Search for the cell housing the specified text and yield its [x, y] center coordinate. 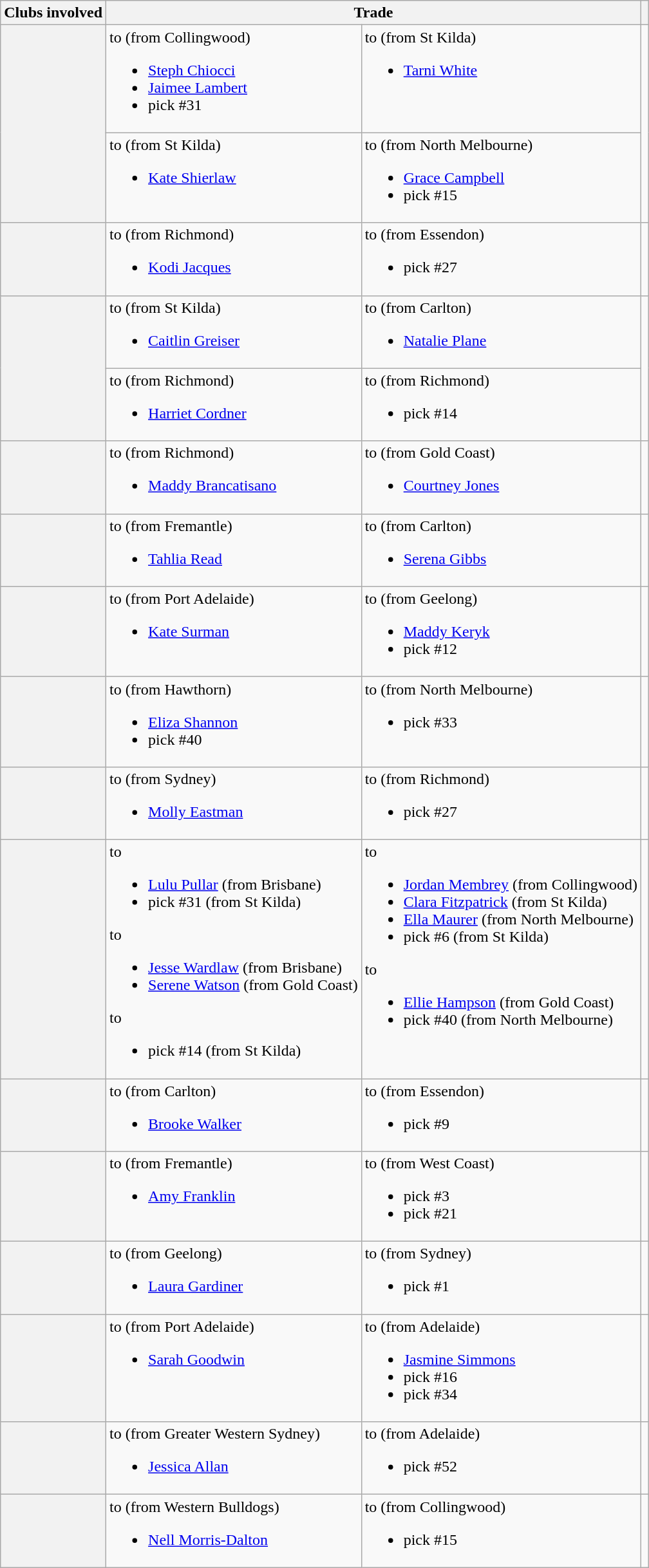
to (from Geelong)Laura Gardiner [234, 1278]
to (from St Kilda)Tarni White [501, 79]
to (from Port Adelaide)Kate Surman [234, 631]
to (from Adelaide)pick #52 [501, 1459]
to (from Essendon)pick #9 [501, 1115]
to (from North Melbourne)Grace Campbellpick #15 [501, 178]
to (from St Kilda)Kate Shierlaw [234, 178]
to (from Greater Western Sydney)Jessica Allan [234, 1459]
to (from Geelong)Maddy Kerykpick #12 [501, 631]
to (from West Coast)pick #3pick #21 [501, 1197]
to (from Richmond)pick #14 [501, 404]
to (from Richmond)Harriet Cordner [234, 404]
to (from Collingwood)pick #15 [501, 1531]
to Lulu Pullar (from Brisbane)pick #31 (from St Kilda)to Jesse Wardlaw (from Brisbane)Serene Watson (from Gold Coast)to pick #14 (from St Kilda) [234, 959]
to (from Richmond)pick #27 [501, 803]
to (from Essendon)pick #27 [501, 259]
to (from Gold Coast)Courtney Jones [501, 478]
Clubs involved [53, 13]
to (from North Melbourne)pick #33 [501, 722]
to (from Fremantle)Tahlia Read [234, 550]
to (from Adelaide)Jasmine Simmonspick #16pick #34 [501, 1368]
to (from Fremantle)Amy Franklin [234, 1197]
to (from Richmond)Kodi Jacques [234, 259]
to (from Port Adelaide)Sarah Goodwin [234, 1368]
Trade [373, 13]
to (from Carlton)Brooke Walker [234, 1115]
to (from Western Bulldogs)Nell Morris-Dalton [234, 1531]
to (from Sydney)pick #1 [501, 1278]
to (from Hawthorn)Eliza Shannonpick #40 [234, 722]
to (from Collingwood)Steph ChiocciJaimee Lambertpick #31 [234, 79]
to (from Carlton)Natalie Plane [501, 332]
to (from St Kilda)Caitlin Greiser [234, 332]
to (from Sydney)Molly Eastman [234, 803]
to (from Carlton)Serena Gibbs [501, 550]
to (from Richmond)Maddy Brancatisano [234, 478]
